Scan for the cell matching the given text and deliver its (X, Y) coordinate at center. 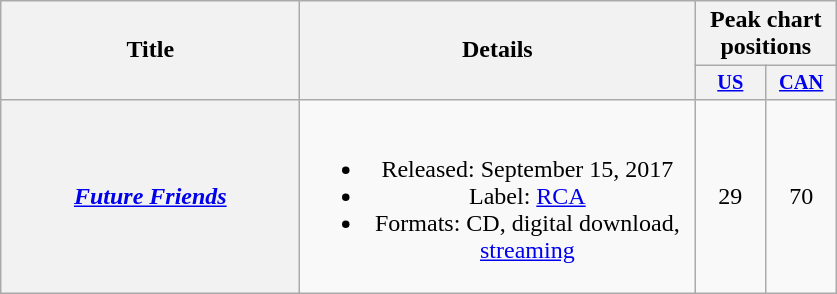
29 (730, 196)
Details (498, 50)
Title (150, 50)
Released: September 15, 2017Label: RCAFormats: CD, digital download, streaming (498, 196)
70 (802, 196)
US (730, 83)
Future Friends (150, 196)
CAN (802, 83)
Peak chart positions (766, 34)
